Determine the (x, y) coordinate at the center of the cell enclosing the given text.  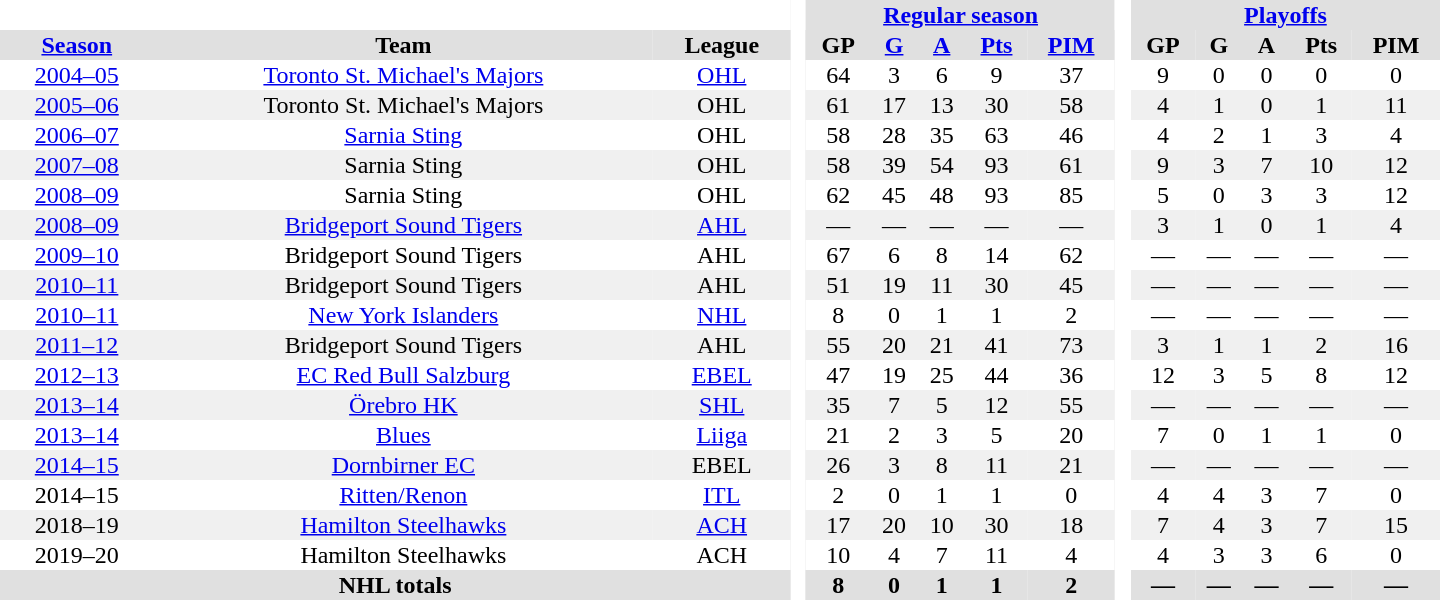
25 (942, 375)
85 (1071, 195)
2011–12 (77, 345)
2006–07 (77, 135)
47 (838, 375)
NHL (722, 315)
EC Red Bull Salzburg (404, 375)
67 (838, 255)
Team (404, 45)
SHL (722, 405)
63 (997, 135)
15 (1396, 525)
39 (894, 165)
64 (838, 75)
Playoffs (1286, 15)
2009–10 (77, 255)
37 (1071, 75)
13 (942, 105)
44 (997, 375)
46 (1071, 135)
16 (1396, 345)
73 (1071, 345)
2005–06 (77, 105)
2018–19 (77, 525)
51 (838, 285)
New York Islanders (404, 315)
54 (942, 165)
2012–13 (77, 375)
41 (997, 345)
Örebro HK (404, 405)
2007–08 (77, 165)
Ritten/Renon (404, 495)
18 (1071, 525)
2019–20 (77, 555)
Regular season (960, 15)
48 (942, 195)
Blues (404, 435)
28 (894, 135)
Dornbirner EC (404, 465)
Liiga (722, 435)
2004–05 (77, 75)
36 (1071, 375)
14 (997, 255)
Season (77, 45)
26 (838, 465)
League (722, 45)
ITL (722, 495)
NHL totals (395, 585)
